Find where the given text appears and provide that cell's center as [X, Y] coordinate. 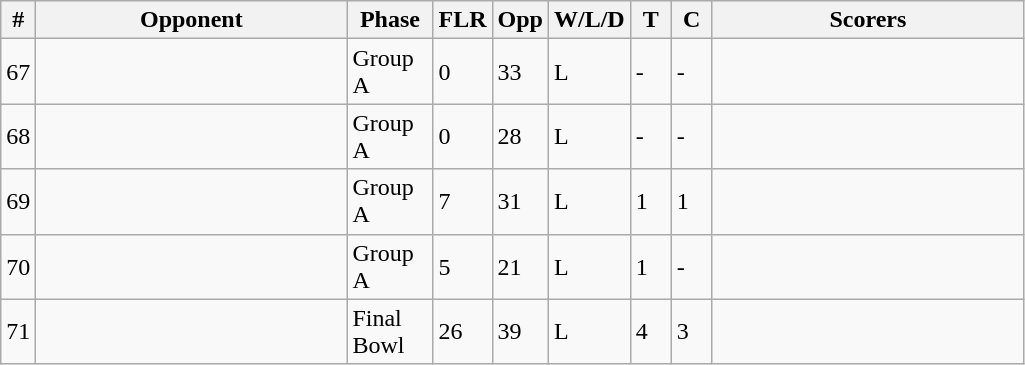
71 [18, 332]
69 [18, 202]
Opp [520, 20]
68 [18, 136]
70 [18, 266]
7 [462, 202]
T [650, 20]
FLR [462, 20]
26 [462, 332]
# [18, 20]
Opponent [192, 20]
Scorers [868, 20]
31 [520, 202]
W/L/D [589, 20]
3 [692, 332]
Final Bowl [390, 332]
Phase [390, 20]
67 [18, 72]
4 [650, 332]
C [692, 20]
21 [520, 266]
5 [462, 266]
33 [520, 72]
28 [520, 136]
39 [520, 332]
